For the text-containing cell, return its midpoint in (x, y) coordinate format. 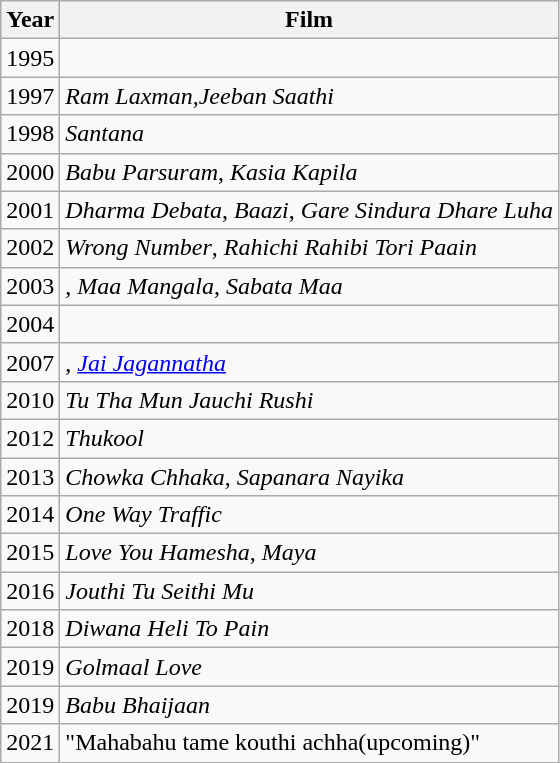
2013 (30, 477)
, Jai Jagannatha (310, 362)
2018 (30, 629)
One Way Traffic (310, 515)
, Maa Mangala, Sabata Maa (310, 286)
2007 (30, 362)
Babu Bhaijaan (310, 705)
2016 (30, 591)
Diwana Heli To Pain (310, 629)
Love You Hamesha, Maya (310, 553)
Chowka Chhaka, Sapanara Nayika (310, 477)
Jouthi Tu Seithi Mu (310, 591)
Santana (310, 134)
Golmaal Love (310, 667)
2004 (30, 324)
Babu Parsuram, Kasia Kapila (310, 172)
2000 (30, 172)
2002 (30, 248)
Wrong Number, Rahichi Rahibi Tori Paain (310, 248)
Film (310, 20)
Ram Laxman,Jeeban Saathi (310, 96)
2012 (30, 438)
"Mahabahu tame kouthi achha(upcoming)" (310, 743)
1997 (30, 96)
2001 (30, 210)
Year (30, 20)
Thukool (310, 438)
2015 (30, 553)
Dharma Debata, Baazi, Gare Sindura Dhare Luha (310, 210)
2021 (30, 743)
2010 (30, 400)
1998 (30, 134)
2003 (30, 286)
Tu Tha Mun Jauchi Rushi (310, 400)
1995 (30, 58)
2014 (30, 515)
